Find where the given text appears and provide that cell's center as [X, Y] coordinate. 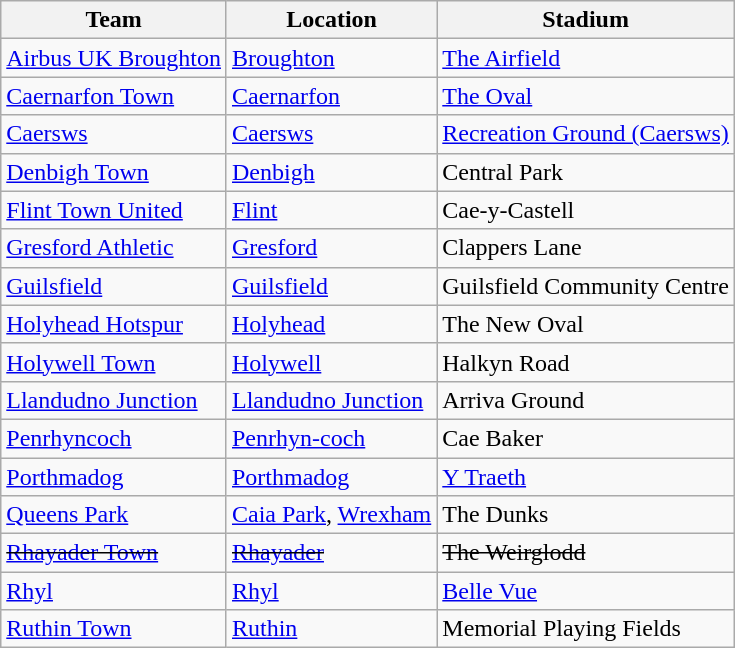
Team [114, 20]
Broughton [331, 58]
Caia Park, Wrexham [331, 515]
Location [331, 20]
Clappers Lane [586, 248]
Y Traeth [586, 477]
Central Park [586, 172]
The Weirglodd [586, 553]
Holywell Town [114, 362]
Ruthin [331, 629]
Denbigh Town [114, 172]
Guilsfield Community Centre [586, 286]
Denbigh [331, 172]
Belle Vue [586, 591]
Gresford [331, 248]
Caernarfon [331, 96]
Rhayader [331, 553]
Ruthin Town [114, 629]
Queens Park [114, 515]
The Oval [586, 96]
Cae-y-Castell [586, 210]
The New Oval [586, 324]
Holyhead Hotspur [114, 324]
Holyhead [331, 324]
Penrhyncoch [114, 438]
Halkyn Road [586, 362]
Airbus UK Broughton [114, 58]
Flint Town United [114, 210]
Gresford Athletic [114, 248]
Stadium [586, 20]
Recreation Ground (Caersws) [586, 134]
Flint [331, 210]
Rhayader Town [114, 553]
Arriva Ground [586, 400]
The Airfield [586, 58]
Caernarfon Town [114, 96]
Cae Baker [586, 438]
Memorial Playing Fields [586, 629]
Holywell [331, 362]
Penrhyn-coch [331, 438]
The Dunks [586, 515]
